Locate the cell with the specified text and output its (X, Y) center coordinate. 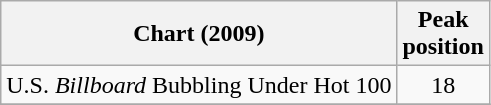
Peakposition (443, 34)
Chart (2009) (199, 34)
18 (443, 85)
U.S. Billboard Bubbling Under Hot 100 (199, 85)
